Determine the (X, Y) coordinate at the center of the cell enclosing the given text.  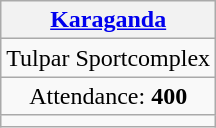
Attendance: 400 (108, 96)
Tulpar Sportcomplex (108, 58)
Karaganda (108, 20)
